Identify which cell holds the provided text, then report its [X, Y] central coordinate. 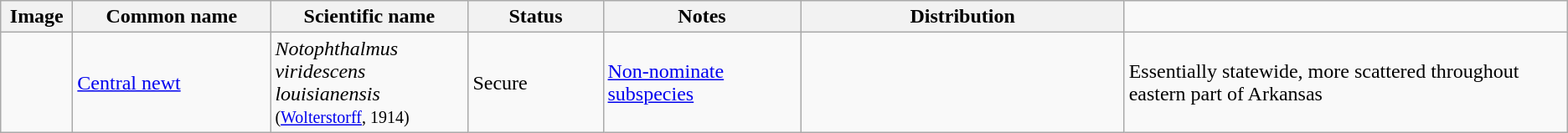
Essentially statewide, more scattered throughout eastern part of Arkansas [1345, 82]
Distribution [962, 17]
Central newt [172, 82]
Image [37, 17]
Notophthalmus viridescens louisianensis(Wolterstorff, 1914) [369, 82]
Status [536, 17]
Common name [172, 17]
Notes [702, 17]
Scientific name [369, 17]
Secure [536, 82]
Non-nominate subspecies [702, 82]
